For the text-containing cell, return its midpoint in (X, Y) coordinate format. 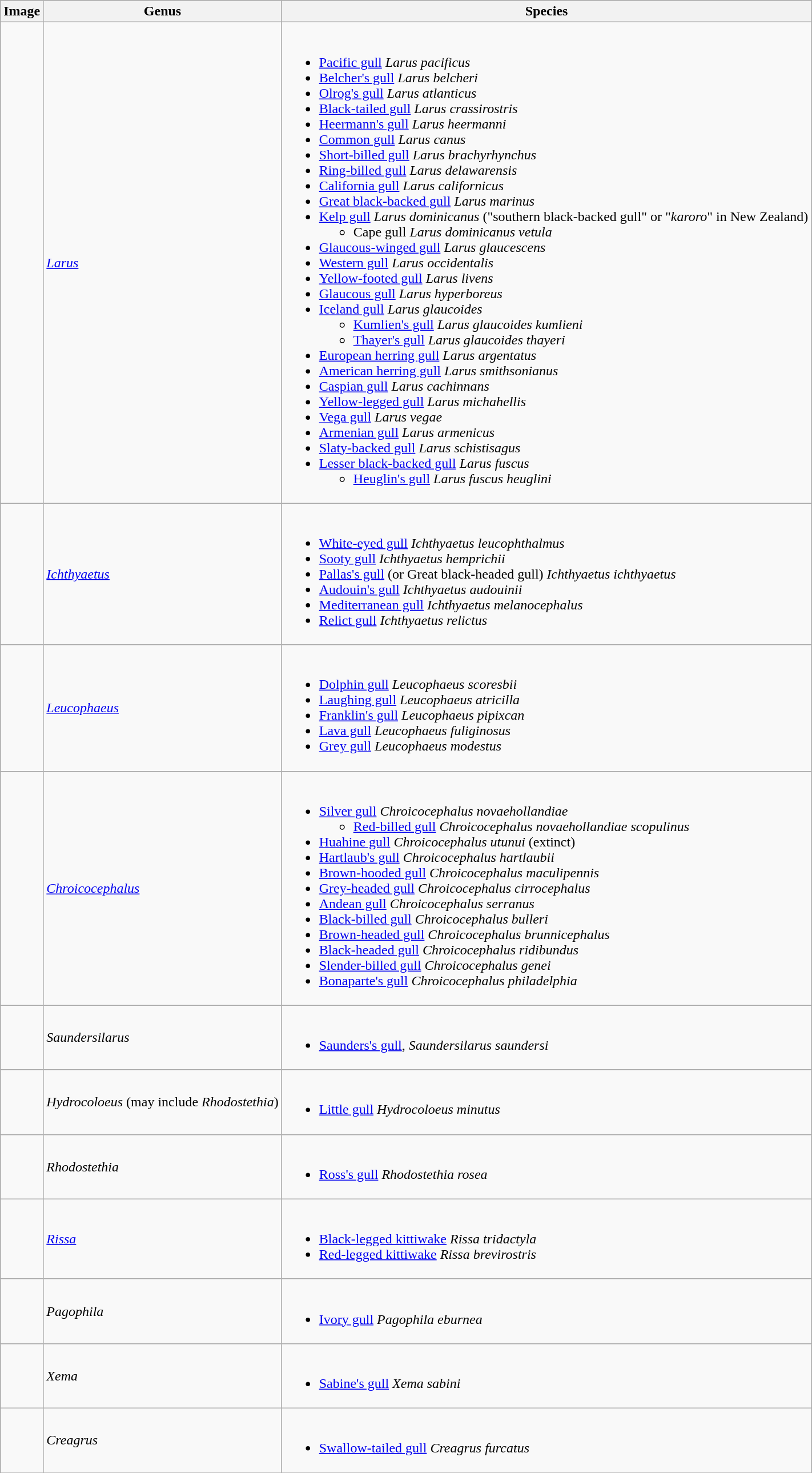
Hydrocoloeus (may include Rhodostethia) (162, 1102)
Xema (162, 1375)
Sabine's gull Xema sabini (546, 1375)
Larus (162, 263)
Creagrus (162, 1440)
Species (546, 11)
Leucophaeus (162, 708)
Black-legged kittiwake Rissa tridactylaRed-legged kittiwake Rissa brevirostris (546, 1239)
Little gull Hydrocoloeus minutus (546, 1102)
Chroicocephalus (162, 888)
Rhodostethia (162, 1166)
Pagophila (162, 1311)
Image (22, 11)
Swallow-tailed gull Creagrus furcatus (546, 1440)
Rissa (162, 1239)
Ivory gull Pagophila eburnea (546, 1311)
Ichthyaetus (162, 574)
Ross's gull Rhodostethia rosea (546, 1166)
Saundersilarus (162, 1037)
Saunders's gull, Saundersilarus saundersi (546, 1037)
Genus (162, 11)
